Return (x, y) of the center of cell containing provided text 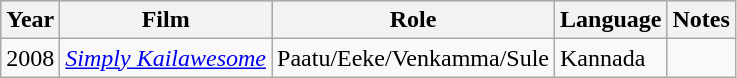
Year (30, 20)
Kannada (611, 58)
Simply Kailawesome (166, 58)
Role (414, 20)
2008 (30, 58)
Language (611, 20)
Film (166, 20)
Notes (701, 20)
Paatu/Eeke/Venkamma/Sule (414, 58)
